Provide the (x, y) coordinate of the cell's center where the given text is located.  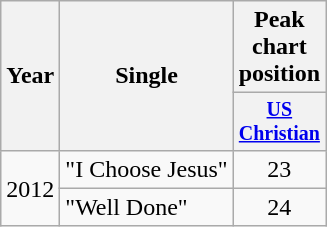
Year (30, 76)
Peak chart position (279, 47)
23 (279, 169)
"I Choose Jesus" (146, 169)
US Christian (279, 122)
"Well Done" (146, 207)
Single (146, 76)
24 (279, 207)
2012 (30, 188)
